Identify which cell holds the provided text, then report its [X, Y] central coordinate. 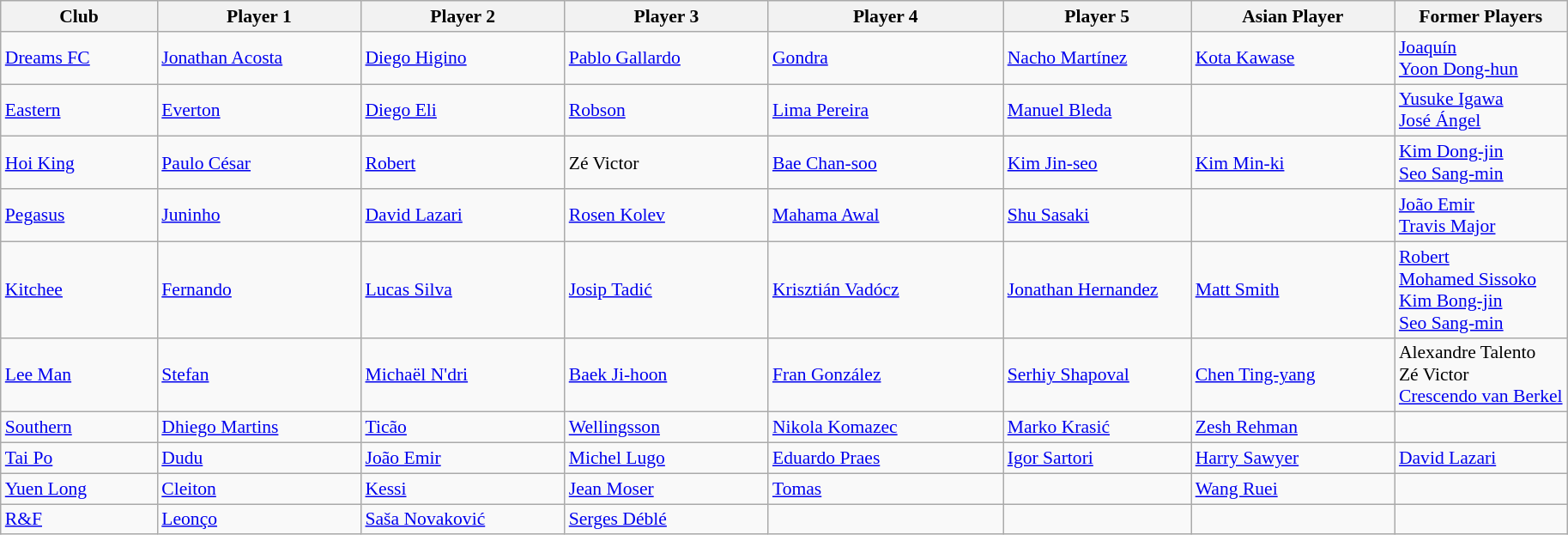
Saša Novaković [462, 520]
Joaquín Yoon Dong-hun [1481, 58]
João Emir Travis Major [1481, 215]
Serges Déblé [666, 520]
Paulo César [259, 163]
Harry Sawyer [1293, 459]
Southern [79, 428]
Everton [259, 110]
Player 5 [1097, 16]
Pegasus [79, 215]
Kota Kawase [1293, 58]
Diego Higino [462, 58]
Yuen Long [79, 489]
Josip Tadić [666, 289]
Nikola Komazec [886, 428]
Leonço [259, 520]
Yusuke Igawa José Ángel [1481, 110]
Kitchee [79, 289]
Lee Man [79, 374]
João Emir [462, 459]
Diego Eli [462, 110]
Pablo Gallardo [666, 58]
Dudu [259, 459]
Player 3 [666, 16]
Zesh Rehman [1293, 428]
Igor Sartori [1097, 459]
Rosen Kolev [666, 215]
Lucas Silva [462, 289]
Michel Lugo [666, 459]
R&F [79, 520]
Kessi [462, 489]
Former Players [1481, 16]
Asian Player [1293, 16]
Player 1 [259, 16]
Robert [462, 163]
Tai Po [79, 459]
Nacho Martínez [1097, 58]
Ticão [462, 428]
Baek Ji-hoon [666, 374]
Dhiego Martins [259, 428]
Wang Ruei [1293, 489]
Tomas [886, 489]
Alexandre Talento Zé Victor Crescendo van Berkel [1481, 374]
Kim Min-ki [1293, 163]
Hoi King [79, 163]
Manuel Bleda [1097, 110]
Jonathan Acosta [259, 58]
Shu Sasaki [1097, 215]
Jean Moser [666, 489]
Kim Jin-seo [1097, 163]
Jonathan Hernandez [1097, 289]
Dreams FC [79, 58]
Eduardo Praes [886, 459]
Kim Dong-jin Seo Sang-min [1481, 163]
Club [79, 16]
Cleiton [259, 489]
Player 2 [462, 16]
Krisztián Vadócz [886, 289]
Fernando [259, 289]
Stefan [259, 374]
Robert Mohamed Sissoko Kim Bong-jin Seo Sang-min [1481, 289]
Juninho [259, 215]
Serhiy Shapoval [1097, 374]
Matt Smith [1293, 289]
Mahama Awal [886, 215]
Zé Victor [666, 163]
Bae Chan-soo [886, 163]
Lima Pereira [886, 110]
Wellingsson [666, 428]
Michaël N'dri [462, 374]
Gondra [886, 58]
Marko Krasić [1097, 428]
Robson [666, 110]
Eastern [79, 110]
Chen Ting-yang [1293, 374]
Player 4 [886, 16]
Fran González [886, 374]
